Output the [x, y] coordinate of the center of the cell containing the given text.  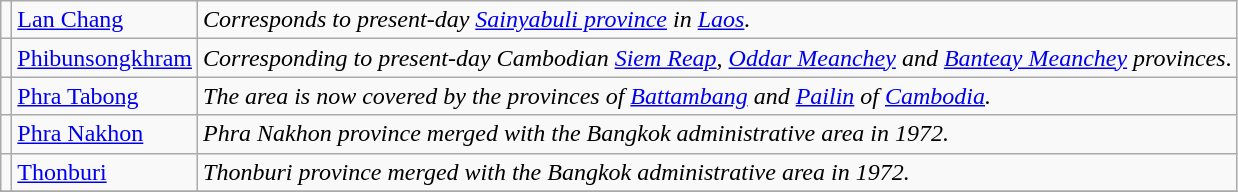
Thonburi province merged with the Bangkok administrative area in 1972. [718, 172]
Phibunsongkhram [105, 58]
Thonburi [105, 172]
Phra Tabong [105, 96]
Lan Chang [105, 20]
Corresponding to present-day Cambodian Siem Reap, Oddar Meanchey and Banteay Meanchey provinces. [718, 58]
Corresponds to present-day Sainyabuli province in Laos. [718, 20]
Phra Nakhon province merged with the Bangkok administrative area in 1972. [718, 134]
Phra Nakhon [105, 134]
The area is now covered by the provinces of Battambang and Pailin of Cambodia. [718, 96]
